Capture the cell that displays the provided text and extract its (x, y) central coordinate. 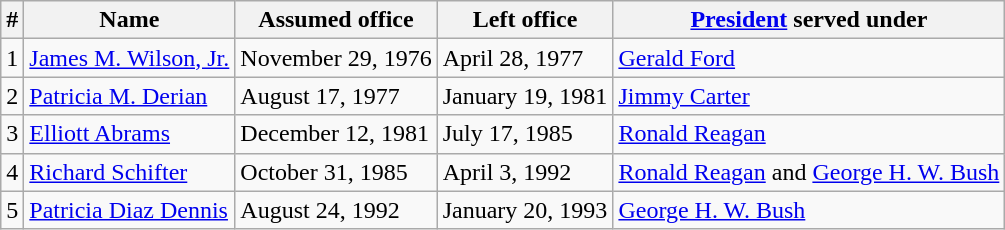
December 12, 1981 (336, 134)
Jimmy Carter (809, 96)
August 24, 1992 (336, 210)
January 19, 1981 (525, 96)
Patricia Diaz Dennis (130, 210)
1 (12, 58)
October 31, 1985 (336, 172)
Gerald Ford (809, 58)
Elliott Abrams (130, 134)
# (12, 20)
April 3, 1992 (525, 172)
January 20, 1993 (525, 210)
James M. Wilson, Jr. (130, 58)
2 (12, 96)
Name (130, 20)
Left office (525, 20)
4 (12, 172)
George H. W. Bush (809, 210)
Patricia M. Derian (130, 96)
President served under (809, 20)
April 28, 1977 (525, 58)
Richard Schifter (130, 172)
Ronald Reagan (809, 134)
Assumed office (336, 20)
August 17, 1977 (336, 96)
July 17, 1985 (525, 134)
3 (12, 134)
November 29, 1976 (336, 58)
Ronald Reagan and George H. W. Bush (809, 172)
5 (12, 210)
